Determine the (x, y) coordinate at the center of the cell enclosing the given text.  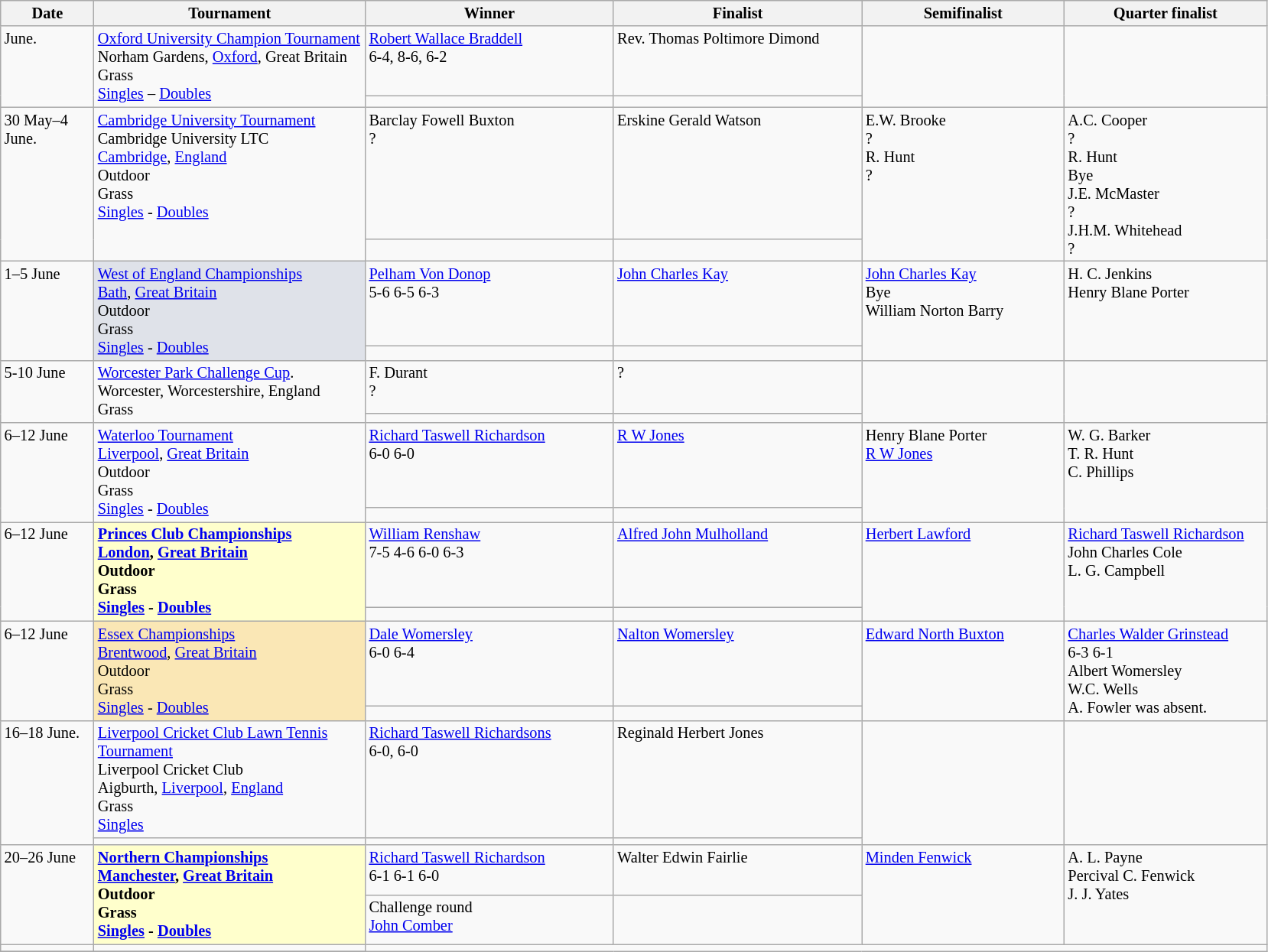
Semifinalist (964, 13)
Quarter finalist (1166, 13)
Finalist (737, 13)
Dale Womersley6-0 6-4 (489, 664)
Northern Championships Manchester, Great BritainOutdoorGrassSingles - Doubles (229, 895)
Worcester Park Challenge Cup. Worcester, Worcestershire, EnglandGrass (229, 392)
William Renshaw7-5 4-6 6-0 6-3 (489, 564)
20–26 June (47, 895)
Essex Championships Brentwood, Great BritainOutdoorGrassSingles - Doubles (229, 671)
Richard Taswell Richardson John Charles Cole L. G. Campbell (1166, 571)
Reginald Herbert Jones (737, 779)
Robert Wallace Braddell6-4, 8-6, 6-2 (489, 60)
Challenge round John Comber (489, 919)
Richard Taswell Richardson6-1 6-1 6-0 (489, 870)
Henry Blane Porter R W Jones (964, 473)
Princes Club Championships London, Great BritainOutdoorGrassSingles - Doubles (229, 571)
F. Durant? (489, 387)
W. G. Barker T. R. Hunt C. Phillips (1166, 473)
John Charles Kay (737, 303)
Edward North Buxton (964, 671)
H. C. Jenkins Henry Blane Porter (1166, 310)
Nalton Womersley (737, 664)
Herbert Lawford (964, 571)
Pelham Von Donop5-6 6-5 6-3 (489, 303)
A.C. Cooper? R. HuntBye J.E. McMaster? J.H.M. Whitehead? (1166, 184)
Richard Taswell Richardson6-0 6-0 (489, 465)
Erskine Gerald Watson (737, 173)
E.W. Brooke? R. Hunt? (964, 184)
John Charles KayBye William Norton Barry (964, 310)
1–5 June (47, 310)
Cambridge University TournamentCambridge University LTCCambridge, EnglandOutdoorGrassSingles - Doubles (229, 184)
Oxford University Champion TournamentNorham Gardens, Oxford, Great BritainGrassSingles – Doubles (229, 67)
A. L. Payne Percival C. Fenwick J. J. Yates (1166, 895)
June. (47, 67)
Minden Fenwick (964, 895)
? (737, 387)
Charles Walder Grinstead6-3 6-1 Albert Womersley W.C. Wells A. Fowler was absent. (1166, 671)
5-10 June (47, 392)
Richard Taswell Richardsons6-0, 6-0 (489, 779)
Waterloo Tournament Liverpool, Great BritainOutdoorGrassSingles - Doubles (229, 473)
30 May–4 June. (47, 184)
Barclay Fowell Buxton? (489, 173)
Tournament (229, 13)
Winner (489, 13)
Date (47, 13)
West of England ChampionshipsBath, Great BritainOutdoorGrassSingles - Doubles (229, 310)
Alfred John Mulholland (737, 564)
Walter Edwin Fairlie (737, 870)
Rev. Thomas Poltimore Dimond (737, 60)
16–18 June. (47, 783)
R W Jones (737, 465)
Liverpool Cricket Club Lawn Tennis TournamentLiverpool Cricket ClubAigburth, Liverpool, EnglandGrassSingles (229, 779)
